Search for the cell housing the specified text and yield its (X, Y) center coordinate. 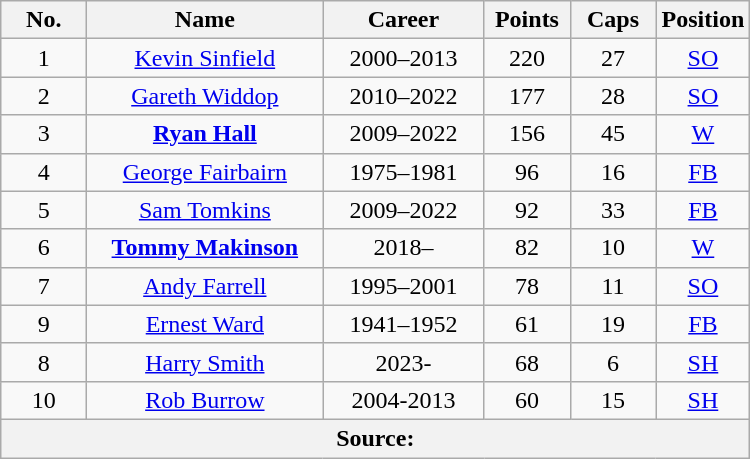
Rob Burrow (205, 400)
3 (44, 134)
28 (613, 96)
Position (703, 20)
9 (44, 324)
Harry Smith (205, 362)
92 (527, 210)
Andy Farrell (205, 286)
Career (404, 20)
Source: (376, 438)
1995–2001 (404, 286)
45 (613, 134)
7 (44, 286)
2004-2013 (404, 400)
156 (527, 134)
177 (527, 96)
8 (44, 362)
Name (205, 20)
2000–2013 (404, 58)
4 (44, 172)
16 (613, 172)
1975–1981 (404, 172)
Kevin Sinfield (205, 58)
96 (527, 172)
No. (44, 20)
61 (527, 324)
82 (527, 248)
1941–1952 (404, 324)
Caps (613, 20)
15 (613, 400)
Tommy Makinson (205, 248)
Ryan Hall (205, 134)
68 (527, 362)
19 (613, 324)
27 (613, 58)
2018– (404, 248)
Ernest Ward (205, 324)
220 (527, 58)
33 (613, 210)
11 (613, 286)
Points (527, 20)
2023- (404, 362)
2010–2022 (404, 96)
Sam Tomkins (205, 210)
2 (44, 96)
60 (527, 400)
Gareth Widdop (205, 96)
George Fairbairn (205, 172)
5 (44, 210)
1 (44, 58)
78 (527, 286)
